Determine the [X, Y] coordinate at the center of the cell enclosing the given text.  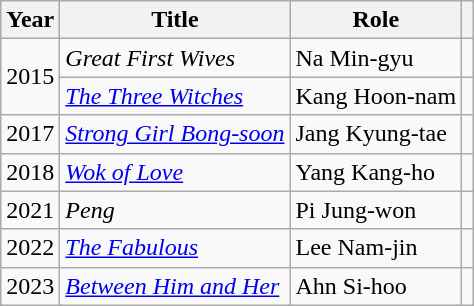
2023 [30, 286]
Wok of Love [175, 172]
Jang Kyung-tae [376, 134]
2017 [30, 134]
Year [30, 20]
2022 [30, 248]
2021 [30, 210]
Pi Jung-won [376, 210]
The Fabulous [175, 248]
Ahn Si-hoo [376, 286]
Na Min-gyu [376, 58]
Kang Hoon-nam [376, 96]
2015 [30, 77]
Yang Kang-ho [376, 172]
The Three Witches [175, 96]
2018 [30, 172]
Between Him and Her [175, 286]
Great First Wives [175, 58]
Title [175, 20]
Lee Nam-jin [376, 248]
Role [376, 20]
Peng [175, 210]
Strong Girl Bong-soon [175, 134]
